Extract the [X, Y] coordinate from the center of the cell holding the provided text.  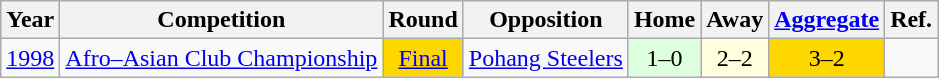
1–0 [664, 58]
Opposition [546, 20]
Year [30, 20]
Round [423, 20]
3–2 [827, 58]
Final [423, 58]
1998 [30, 58]
Ref. [912, 20]
Pohang Steelers [546, 58]
Competition [222, 20]
Afro–Asian Club Championship [222, 58]
Home [664, 20]
Away [735, 20]
Aggregate [827, 20]
2–2 [735, 58]
